Return [x, y] of the center of cell containing provided text 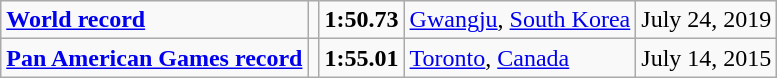
Gwangju, South Korea [520, 20]
1:55.01 [362, 58]
July 14, 2015 [706, 58]
Pan American Games record [154, 58]
World record [154, 20]
July 24, 2019 [706, 20]
Toronto, Canada [520, 58]
1:50.73 [362, 20]
